From the cell containing the given text, extract its center point as (X, Y) coordinate. 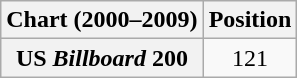
Chart (2000–2009) (102, 20)
US Billboard 200 (102, 58)
121 (250, 58)
Position (250, 20)
